Extract the (X, Y) coordinate from the center of the cell holding the provided text.  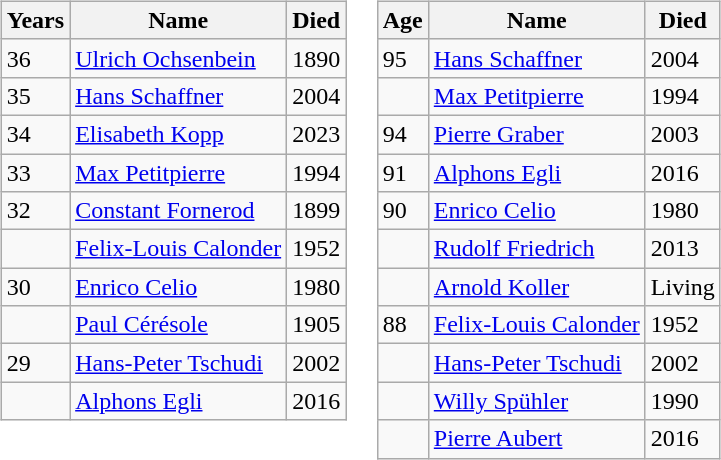
2023 (316, 134)
Paul Cérésole (178, 325)
Constant Fornerod (178, 211)
1905 (316, 325)
2013 (682, 249)
95 (402, 58)
Ulrich Ochsenbein (178, 58)
91 (402, 173)
Pierre Graber (536, 134)
Pierre Aubert (536, 439)
32 (35, 211)
Years (35, 20)
34 (35, 134)
Arnold Koller (536, 287)
36 (35, 58)
88 (402, 325)
35 (35, 96)
Willy Spühler (536, 401)
1890 (316, 58)
Rudolf Friedrich (536, 249)
Elisabeth Kopp (178, 134)
1899 (316, 211)
30 (35, 287)
2003 (682, 134)
29 (35, 363)
Living (682, 287)
94 (402, 134)
Age (402, 20)
90 (402, 211)
33 (35, 173)
1990 (682, 401)
